Pinpoint the cell where the given text exists, returning its (x, y) midpoint coordinate. 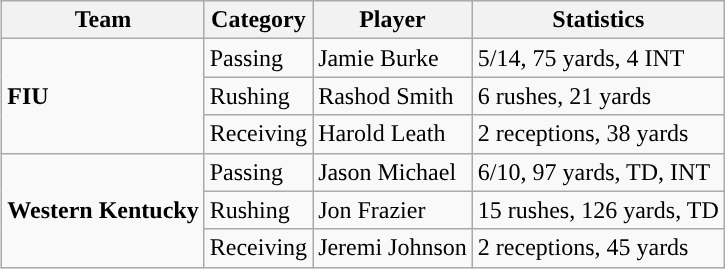
Harold Leath (393, 134)
15 rushes, 126 yards, TD (598, 210)
2 receptions, 38 yards (598, 134)
Western Kentucky (103, 210)
5/14, 75 yards, 4 INT (598, 58)
Team (103, 20)
Jamie Burke (393, 58)
Statistics (598, 20)
2 receptions, 45 yards (598, 248)
Player (393, 20)
Rashod Smith (393, 96)
Category (258, 20)
Jason Michael (393, 172)
FIU (103, 96)
6 rushes, 21 yards (598, 96)
Jon Frazier (393, 210)
Jeremi Johnson (393, 248)
6/10, 97 yards, TD, INT (598, 172)
